Locate the cell with the specified text and output its [X, Y] center coordinate. 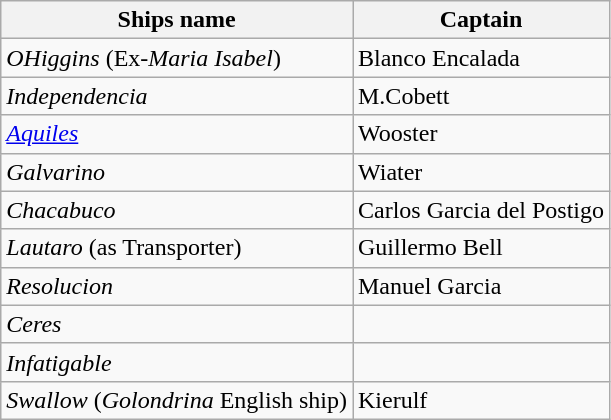
Wiater [480, 172]
Lautaro (as Transporter) [177, 248]
Swallow (Golondrina English ship) [177, 400]
Aquiles [177, 134]
Kierulf [480, 400]
Independencia [177, 96]
Guillermo Bell [480, 248]
Blanco Encalada [480, 58]
M.Cobett [480, 96]
Carlos Garcia del Postigo [480, 210]
Resolucion [177, 286]
Manuel Garcia [480, 286]
Ships name [177, 20]
Captain [480, 20]
Ceres [177, 324]
Wooster [480, 134]
Galvarino [177, 172]
Infatigable [177, 362]
Chacabuco [177, 210]
OHiggins (Ex-Maria Isabel) [177, 58]
